Output the [x, y] coordinate of the center of the cell containing the given text.  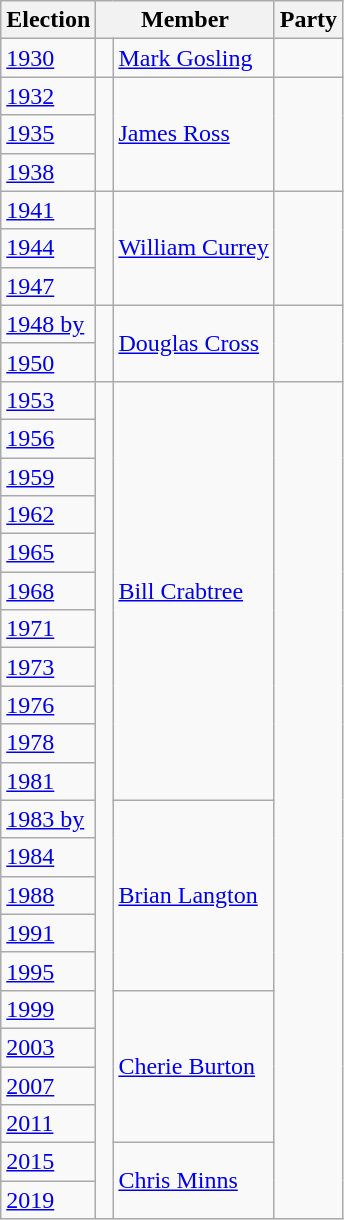
Cherie Burton [194, 1066]
Brian Langton [194, 895]
1935 [48, 134]
1978 [48, 743]
Bill Crabtree [194, 590]
1947 [48, 286]
2011 [48, 1124]
Election [48, 20]
1948 by [48, 324]
1930 [48, 58]
Member [185, 20]
1953 [48, 400]
Chris Minns [194, 1181]
1956 [48, 438]
1991 [48, 933]
William Currey [194, 248]
Party [308, 20]
1962 [48, 515]
1984 [48, 857]
1944 [48, 248]
2007 [48, 1085]
1968 [48, 591]
1995 [48, 971]
1999 [48, 1009]
1983 by [48, 819]
Mark Gosling [194, 58]
Douglas Cross [194, 343]
1973 [48, 667]
1988 [48, 895]
2003 [48, 1047]
1981 [48, 781]
1938 [48, 172]
2015 [48, 1162]
1976 [48, 705]
1959 [48, 477]
1965 [48, 553]
1971 [48, 629]
1950 [48, 362]
1941 [48, 210]
2019 [48, 1200]
1932 [48, 96]
James Ross [194, 134]
